Search for the cell housing the specified text and yield its (X, Y) center coordinate. 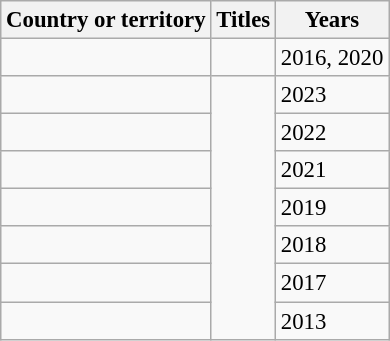
2017 (332, 283)
2016, 2020 (332, 58)
2022 (332, 133)
Country or territory (106, 20)
2018 (332, 245)
2021 (332, 170)
2013 (332, 321)
2019 (332, 208)
2023 (332, 95)
Titles (244, 20)
Years (332, 20)
